Scan for the cell matching the given text and deliver its [X, Y] coordinate at center. 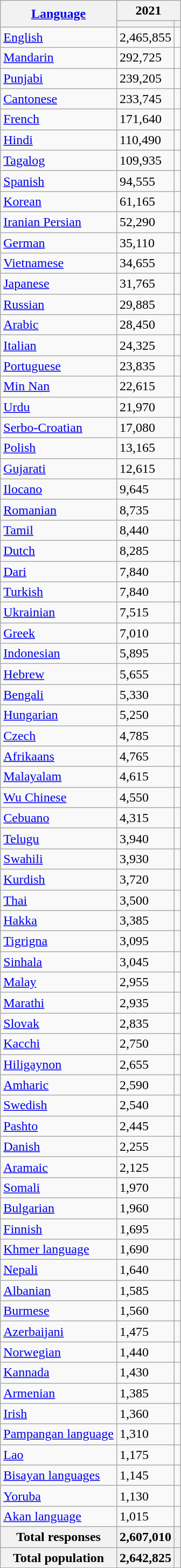
5,895 [145, 654]
Albanian [59, 1291]
Kannada [59, 1373]
Urdu [59, 407]
Bengali [59, 695]
2021 [148, 11]
2,955 [145, 982]
1,385 [145, 1393]
1,970 [145, 1187]
French [59, 119]
1,560 [145, 1311]
Akan language [59, 1516]
2,935 [145, 1003]
Portuguese [59, 366]
2,445 [145, 1126]
5,330 [145, 695]
2,125 [145, 1167]
3,720 [145, 879]
Cantonese [59, 99]
1,960 [145, 1208]
8,285 [145, 551]
Lao [59, 1455]
2,255 [145, 1146]
1,585 [145, 1291]
109,935 [145, 160]
Marathi [59, 1003]
61,165 [145, 201]
2,540 [145, 1105]
Azerbaijani [59, 1332]
2,590 [145, 1085]
Afrikaans [59, 756]
Armenian [59, 1393]
1,310 [145, 1434]
Swahili [59, 859]
Hungarian [59, 715]
5,655 [145, 674]
Kurdish [59, 879]
24,325 [145, 345]
Aramaic [59, 1167]
Romanian [59, 510]
4,615 [145, 777]
Japanese [59, 284]
Punjabi [59, 78]
4,550 [145, 797]
Kacchi [59, 1044]
1,640 [145, 1270]
Yoruba [59, 1496]
3,500 [145, 900]
Ilocano [59, 489]
Malayalam [59, 777]
Nepali [59, 1270]
Hebrew [59, 674]
German [59, 242]
Bulgarian [59, 1208]
Amharic [59, 1085]
292,725 [145, 58]
2,465,855 [145, 37]
2,655 [145, 1064]
Swedish [59, 1105]
Vietnamese [59, 263]
23,835 [145, 366]
7,515 [145, 613]
22,615 [145, 386]
Irish [59, 1414]
Iranian Persian [59, 222]
1,440 [145, 1352]
Bisayan languages [59, 1475]
1,175 [145, 1455]
Tigrigna [59, 941]
Cebuano [59, 818]
7,010 [145, 633]
31,765 [145, 284]
4,765 [145, 756]
9,645 [145, 489]
Dari [59, 572]
Hakka [59, 921]
Tamil [59, 530]
Hiligaynon [59, 1064]
Ukrainian [59, 613]
Arabic [59, 325]
1,475 [145, 1332]
3,095 [145, 941]
Wu Chinese [59, 797]
Czech [59, 736]
1,360 [145, 1414]
28,450 [145, 325]
110,490 [145, 140]
Dutch [59, 551]
Slovak [59, 1023]
Tagalog [59, 160]
Total responses [59, 1537]
Somali [59, 1187]
233,745 [145, 99]
Mandarin [59, 58]
Pampangan language [59, 1434]
Burmese [59, 1311]
2,750 [145, 1044]
Norwegian [59, 1352]
21,970 [145, 407]
Gujarati [59, 469]
Malay [59, 982]
3,385 [145, 921]
35,110 [145, 242]
34,655 [145, 263]
Pashto [59, 1126]
4,785 [145, 736]
4,315 [145, 818]
13,165 [145, 448]
171,640 [145, 119]
Telugu [59, 838]
Thai [59, 900]
17,080 [145, 427]
Danish [59, 1146]
8,735 [145, 510]
English [59, 37]
Finnish [59, 1229]
3,045 [145, 962]
94,555 [145, 181]
Polish [59, 448]
2,835 [145, 1023]
Greek [59, 633]
2,642,825 [145, 1557]
Russian [59, 304]
Khmer language [59, 1250]
1,430 [145, 1373]
Hindi [59, 140]
Spanish [59, 181]
1,130 [145, 1496]
Language [59, 14]
8,440 [145, 530]
Indonesian [59, 654]
3,940 [145, 838]
3,930 [145, 859]
1,690 [145, 1250]
Sinhala [59, 962]
Italian [59, 345]
1,145 [145, 1475]
12,615 [145, 469]
2,607,010 [145, 1537]
Korean [59, 201]
1,695 [145, 1229]
29,885 [145, 304]
Min Nan [59, 386]
5,250 [145, 715]
239,205 [145, 78]
Serbo-Croatian [59, 427]
Turkish [59, 592]
Total population [59, 1557]
1,015 [145, 1516]
52,290 [145, 222]
